Identify which cell holds the provided text, then report its (X, Y) central coordinate. 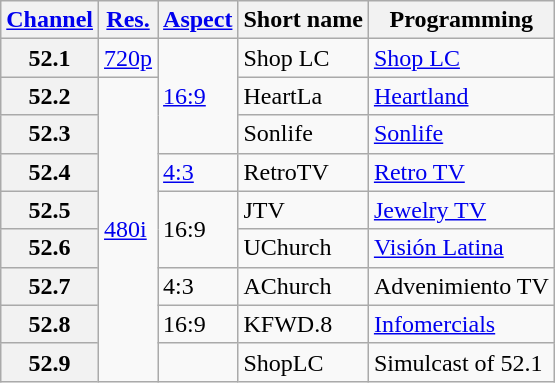
JTV (303, 210)
Jewelry TV (461, 210)
52.5 (50, 210)
52.2 (50, 96)
Heartland (461, 96)
Retro TV (461, 172)
UChurch (303, 248)
480i (128, 229)
Infomercials (461, 324)
52.8 (50, 324)
52.7 (50, 286)
52.3 (50, 134)
Channel (50, 20)
Visión Latina (461, 248)
AChurch (303, 286)
720p (128, 58)
Advenimiento TV (461, 286)
52.4 (50, 172)
ShopLC (303, 362)
RetroTV (303, 172)
Aspect (198, 20)
Short name (303, 20)
52.1 (50, 58)
KFWD.8 (303, 324)
Programming (461, 20)
HeartLa (303, 96)
52.6 (50, 248)
52.9 (50, 362)
Res. (128, 20)
Simulcast of 52.1 (461, 362)
